Locate the cell with the specified text and output its (x, y) center coordinate. 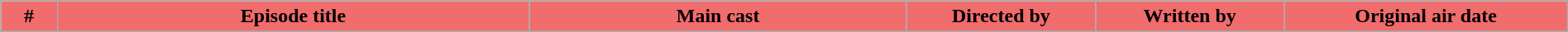
Directed by (1001, 16)
Written by (1190, 16)
Episode title (293, 16)
Original air date (1426, 16)
# (29, 16)
Main cast (718, 16)
